Provide the [X, Y] coordinate of the cell's center where the given text is located.  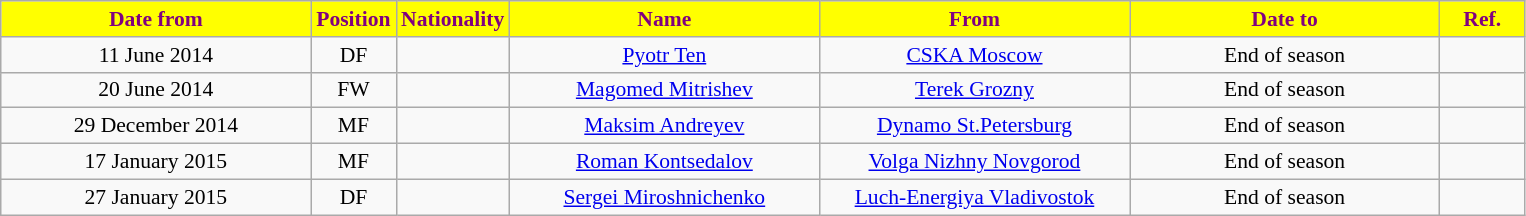
Magomed Mitrishev [664, 90]
Position [354, 19]
Luch-Energiya Vladivostok [974, 197]
Terek Grozny [974, 90]
Dynamo St.Petersburg [974, 126]
CSKA Moscow [974, 55]
Maksim Andreyev [664, 126]
Date from [156, 19]
Volga Nizhny Novgorod [974, 162]
Nationality [452, 19]
20 June 2014 [156, 90]
Roman Kontsedalov [664, 162]
11 June 2014 [156, 55]
FW [354, 90]
27 January 2015 [156, 197]
From [974, 19]
29 December 2014 [156, 126]
Pyotr Ten [664, 55]
Sergei Miroshnichenko [664, 197]
Name [664, 19]
17 January 2015 [156, 162]
Ref. [1482, 19]
Date to [1285, 19]
